Pinpoint the cell where the given text exists, returning its (x, y) midpoint coordinate. 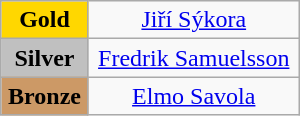
Jiří Sýkora (194, 20)
Silver (45, 58)
Gold (45, 20)
Elmo Savola (194, 96)
Fredrik Samuelsson (194, 58)
Bronze (45, 96)
